Pinpoint the cell where the given text exists, returning its (x, y) midpoint coordinate. 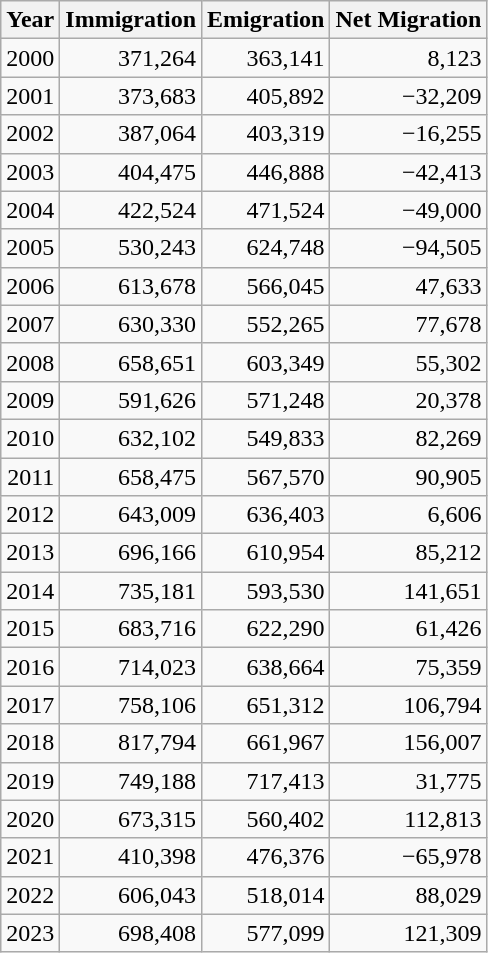
661,967 (266, 743)
156,007 (408, 743)
363,141 (266, 58)
622,290 (266, 629)
2008 (30, 362)
Emigration (266, 20)
593,530 (266, 591)
121,309 (408, 933)
31,775 (408, 781)
735,181 (131, 591)
2017 (30, 705)
2009 (30, 400)
658,475 (131, 477)
−42,413 (408, 172)
61,426 (408, 629)
651,312 (266, 705)
387,064 (131, 134)
2005 (30, 248)
610,954 (266, 553)
2007 (30, 324)
403,319 (266, 134)
758,106 (131, 705)
6,606 (408, 515)
446,888 (266, 172)
2021 (30, 857)
112,813 (408, 819)
696,166 (131, 553)
77,678 (408, 324)
2015 (30, 629)
Net Migration (408, 20)
632,102 (131, 438)
2001 (30, 96)
471,524 (266, 210)
2019 (30, 781)
717,413 (266, 781)
571,248 (266, 400)
2002 (30, 134)
2010 (30, 438)
577,099 (266, 933)
476,376 (266, 857)
2000 (30, 58)
567,570 (266, 477)
714,023 (131, 667)
549,833 (266, 438)
603,349 (266, 362)
2016 (30, 667)
−94,505 (408, 248)
75,359 (408, 667)
371,264 (131, 58)
560,402 (266, 819)
2003 (30, 172)
141,651 (408, 591)
405,892 (266, 96)
624,748 (266, 248)
2004 (30, 210)
Immigration (131, 20)
8,123 (408, 58)
698,408 (131, 933)
−65,978 (408, 857)
673,315 (131, 819)
−32,209 (408, 96)
20,378 (408, 400)
−16,255 (408, 134)
658,651 (131, 362)
630,330 (131, 324)
2012 (30, 515)
2014 (30, 591)
55,302 (408, 362)
2020 (30, 819)
85,212 (408, 553)
2006 (30, 286)
636,403 (266, 515)
2022 (30, 895)
591,626 (131, 400)
373,683 (131, 96)
566,045 (266, 286)
552,265 (266, 324)
82,269 (408, 438)
Year (30, 20)
404,475 (131, 172)
613,678 (131, 286)
88,029 (408, 895)
518,014 (266, 895)
530,243 (131, 248)
749,188 (131, 781)
−49,000 (408, 210)
47,633 (408, 286)
106,794 (408, 705)
817,794 (131, 743)
638,664 (266, 667)
2023 (30, 933)
2011 (30, 477)
2013 (30, 553)
422,524 (131, 210)
606,043 (131, 895)
643,009 (131, 515)
90,905 (408, 477)
410,398 (131, 857)
2018 (30, 743)
683,716 (131, 629)
